Search for the cell housing the specified text and yield its (X, Y) center coordinate. 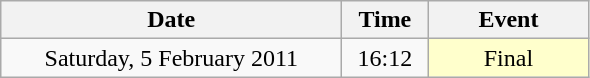
16:12 (385, 58)
Final (508, 58)
Time (385, 20)
Event (508, 20)
Date (172, 20)
Saturday, 5 February 2011 (172, 58)
